Return [x, y] of the center of cell containing provided text 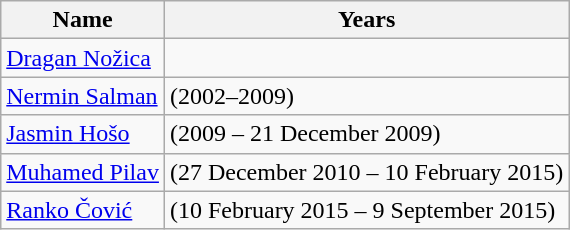
Years [366, 20]
Jasmin Hošo [83, 134]
Nermin Salman [83, 96]
Ranko Čović [83, 210]
Muhamed Pilav [83, 172]
(2009 – 21 December 2009) [366, 134]
(2002–2009) [366, 96]
(27 December 2010 – 10 February 2015) [366, 172]
Dragan Nožica [83, 58]
(10 February 2015 – 9 September 2015) [366, 210]
Name [83, 20]
